Search for the cell housing the specified text and yield its (x, y) center coordinate. 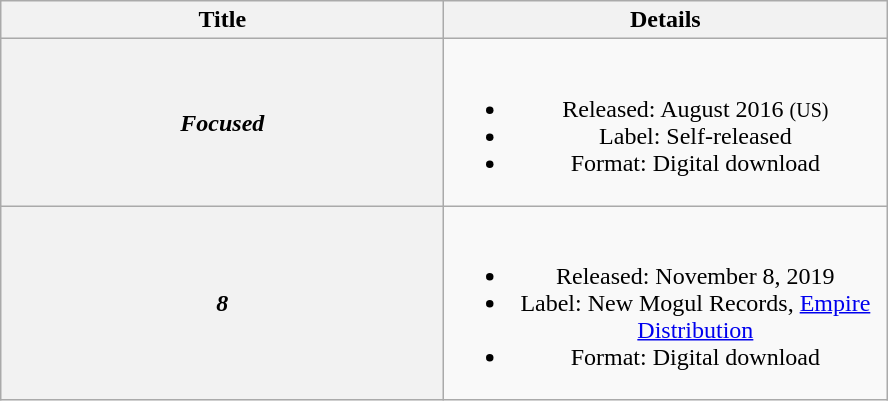
Details (666, 20)
Released: August 2016 (US)Label: Self-releasedFormat: Digital download (666, 122)
Focused (222, 122)
Title (222, 20)
8 (222, 303)
Released: November 8, 2019Label: New Mogul Records, Empire DistributionFormat: Digital download (666, 303)
